Find where the given text appears and provide that cell's center as [X, Y] coordinate. 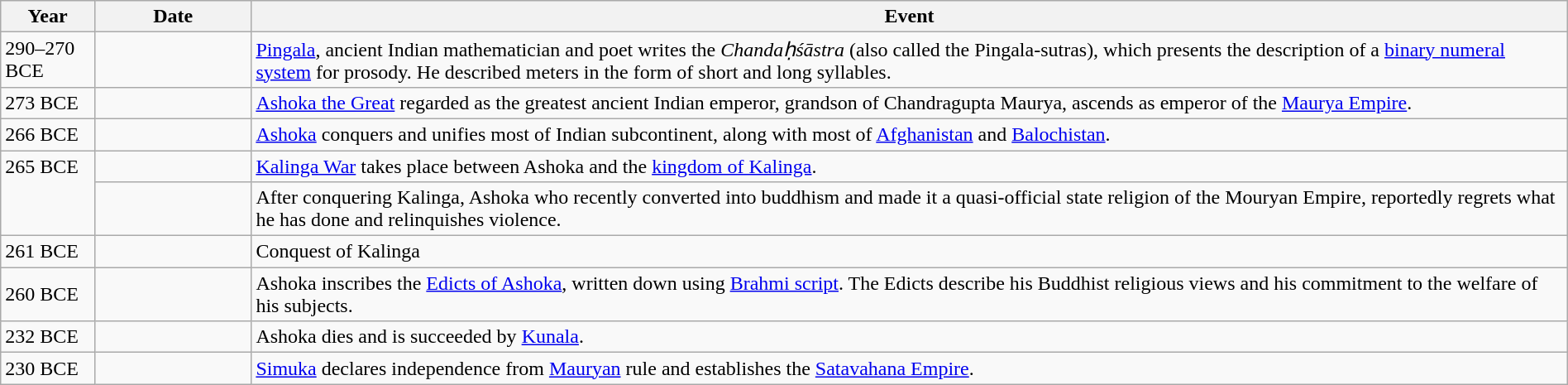
273 BCE [48, 103]
232 BCE [48, 337]
230 BCE [48, 368]
260 BCE [48, 295]
Simuka declares independence from Mauryan rule and establishes the Satavahana Empire. [910, 368]
Date [172, 17]
290–270 BCE [48, 60]
265 BCE [48, 194]
Ashoka the Great regarded as the greatest ancient Indian emperor, grandson of Chandragupta Maurya, ascends as emperor of the Maurya Empire. [910, 103]
Ashoka dies and is succeeded by Kunala. [910, 337]
Ashoka conquers and unifies most of Indian subcontinent, along with most of Afghanistan and Balochistan. [910, 134]
Conquest of Kalinga [910, 252]
Year [48, 17]
Kalinga War takes place between Ashoka and the kingdom of Kalinga. [910, 166]
261 BCE [48, 252]
266 BCE [48, 134]
Event [910, 17]
